Identify which cell holds the provided text, then report its [x, y] central coordinate. 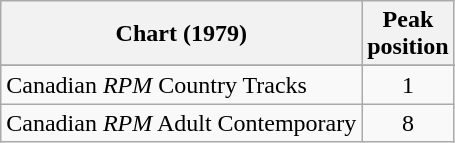
1 [408, 85]
Canadian RPM Country Tracks [182, 85]
8 [408, 123]
Chart (1979) [182, 34]
Canadian RPM Adult Contemporary [182, 123]
Peak position [408, 34]
